Output the [X, Y] coordinate of the center of the cell containing the given text.  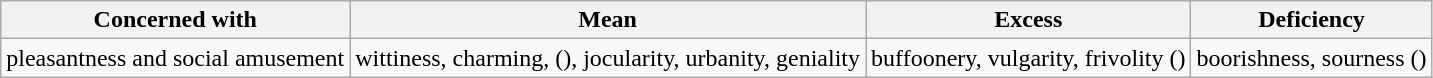
pleasantness and social amusement [176, 58]
boorishness, sourness () [1312, 58]
buffoonery, vulgarity, frivolity () [1028, 58]
Mean [608, 20]
Deficiency [1312, 20]
Concerned with [176, 20]
Excess [1028, 20]
wittiness, charming, (), jocularity, urbanity, geniality [608, 58]
